Capture the cell that displays the provided text and extract its (X, Y) central coordinate. 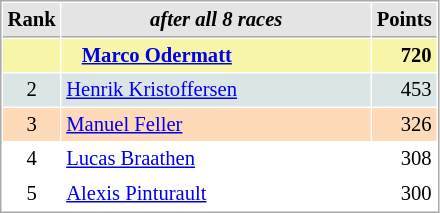
Henrik Kristoffersen (216, 90)
Lucas Braathen (216, 158)
Alexis Pinturault (216, 194)
300 (404, 194)
3 (32, 124)
4 (32, 158)
326 (404, 124)
Rank (32, 20)
5 (32, 194)
2 (32, 90)
720 (404, 56)
after all 8 races (216, 20)
Manuel Feller (216, 124)
453 (404, 90)
Marco Odermatt (216, 56)
Points (404, 20)
308 (404, 158)
